Return [X, Y] of the center of cell containing provided text 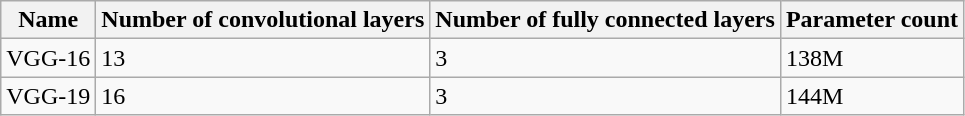
VGG-19 [48, 96]
Parameter count [872, 20]
13 [263, 58]
Number of convolutional layers [263, 20]
144M [872, 96]
138M [872, 58]
Name [48, 20]
Number of fully connected layers [606, 20]
VGG-16 [48, 58]
16 [263, 96]
